Identify which cell holds the provided text, then report its (X, Y) central coordinate. 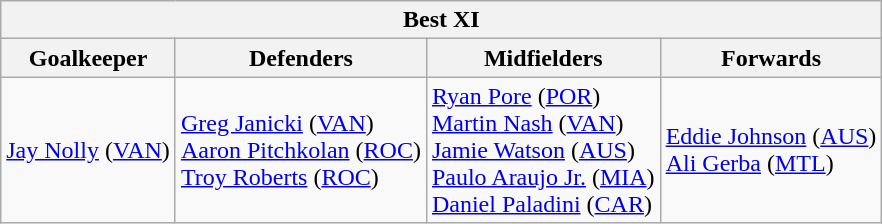
Greg Janicki (VAN) Aaron Pitchkolan (ROC) Troy Roberts (ROC) (300, 150)
Best XI (442, 20)
Goalkeeper (88, 58)
Midfielders (543, 58)
Forwards (771, 58)
Jay Nolly (VAN) (88, 150)
Defenders (300, 58)
Eddie Johnson (AUS) Ali Gerba (MTL) (771, 150)
Ryan Pore (POR) Martin Nash (VAN) Jamie Watson (AUS) Paulo Araujo Jr. (MIA) Daniel Paladini (CAR) (543, 150)
